Detect which cell encompasses the target text, then output its [x, y] center coordinate. 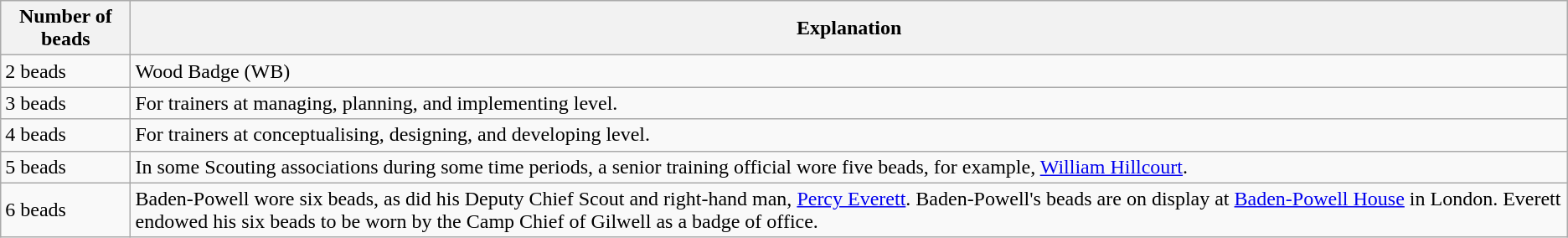
For trainers at conceptualising, designing, and developing level. [849, 135]
Explanation [849, 28]
Wood Badge (WB) [849, 71]
6 beads [65, 210]
For trainers at managing, planning, and implementing level. [849, 103]
Number of beads [65, 28]
4 beads [65, 135]
5 beads [65, 167]
3 beads [65, 103]
In some Scouting associations during some time periods, a senior training official wore five beads, for example, William Hillcourt. [849, 167]
2 beads [65, 71]
